Identify which cell holds the provided text, then report its [X, Y] central coordinate. 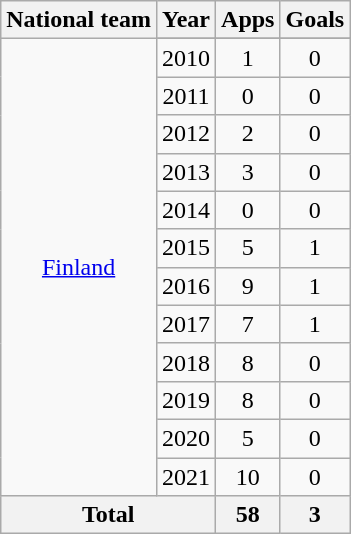
Year [186, 20]
Finland [79, 268]
2017 [186, 324]
Goals [315, 20]
2015 [186, 248]
7 [248, 324]
2014 [186, 210]
9 [248, 286]
2016 [186, 286]
58 [248, 515]
2011 [186, 96]
2013 [186, 172]
2010 [186, 58]
National team [79, 20]
2019 [186, 400]
10 [248, 477]
Apps [248, 20]
Total [108, 515]
2018 [186, 362]
2012 [186, 134]
2020 [186, 438]
2 [248, 134]
2021 [186, 477]
